Provide the (x, y) coordinate of the cell's center where the given text is located.  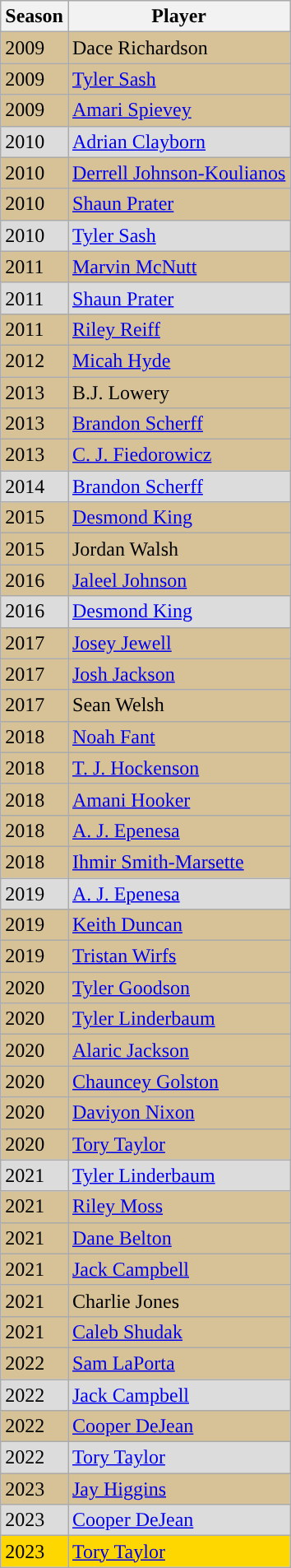
Keith Duncan (178, 925)
Ihmir Smith-Marsette (178, 862)
Dace Richardson (178, 48)
2014 (35, 486)
Jay Higgins (178, 1489)
Daviyon Nixon (178, 1113)
2012 (35, 361)
Caleb Shudak (178, 1332)
Jaleel Johnson (178, 580)
Jordan Walsh (178, 549)
Derrell Johnson-Koulianos (178, 173)
Alaric Jackson (178, 1050)
Season (35, 16)
Josey Jewell (178, 643)
Riley Reiff (178, 329)
Amari Spievey (178, 110)
Dane Belton (178, 1238)
Sean Welsh (178, 705)
Riley Moss (178, 1207)
T. J. Hockenson (178, 768)
C. J. Fiedorowicz (178, 455)
Josh Jackson (178, 674)
Amani Hooker (178, 799)
Micah Hyde (178, 361)
Charlie Jones (178, 1300)
B.J. Lowery (178, 393)
Noah Fant (178, 737)
Tristan Wirfs (178, 956)
Sam LaPorta (178, 1363)
Tyler Goodson (178, 988)
Marvin McNutt (178, 267)
Adrian Clayborn (178, 142)
Chauncey Golston (178, 1082)
Player (178, 16)
